For the text-containing cell, return its midpoint in [X, Y] coordinate format. 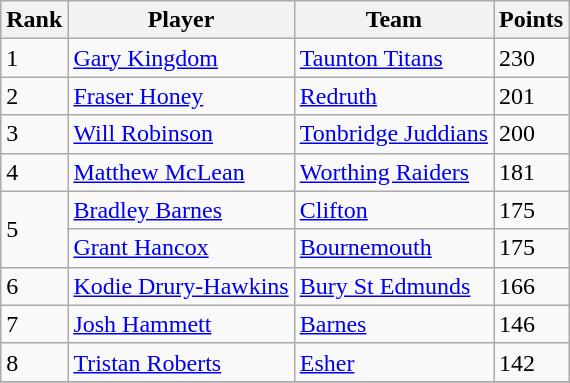
Josh Hammett [181, 324]
Bournemouth [394, 248]
Points [532, 20]
Esher [394, 362]
Worthing Raiders [394, 172]
146 [532, 324]
2 [34, 96]
181 [532, 172]
3 [34, 134]
Fraser Honey [181, 96]
Player [181, 20]
Tonbridge Juddians [394, 134]
Rank [34, 20]
7 [34, 324]
Will Robinson [181, 134]
142 [532, 362]
Bradley Barnes [181, 210]
Clifton [394, 210]
Grant Hancox [181, 248]
166 [532, 286]
5 [34, 229]
Team [394, 20]
Matthew McLean [181, 172]
Tristan Roberts [181, 362]
200 [532, 134]
Barnes [394, 324]
201 [532, 96]
4 [34, 172]
Taunton Titans [394, 58]
Bury St Edmunds [394, 286]
1 [34, 58]
8 [34, 362]
Gary Kingdom [181, 58]
6 [34, 286]
Redruth [394, 96]
230 [532, 58]
Kodie Drury-Hawkins [181, 286]
